Capture the cell that displays the provided text and extract its [x, y] central coordinate. 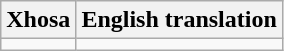
English translation [179, 20]
Xhosa [38, 20]
